Return [X, Y] of the center of cell containing provided text 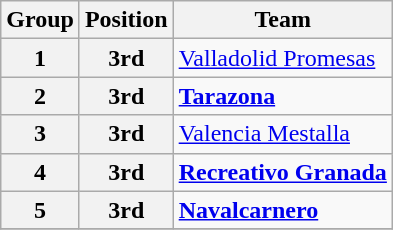
5 [40, 210]
Valladolid Promesas [282, 58]
Navalcarnero [282, 210]
Tarazona [282, 96]
3 [40, 134]
Position [126, 20]
Recreativo Granada [282, 172]
1 [40, 58]
4 [40, 172]
Group [40, 20]
Valencia Mestalla [282, 134]
Team [282, 20]
2 [40, 96]
